Provide the [X, Y] coordinate of the cell's center where the given text is located.  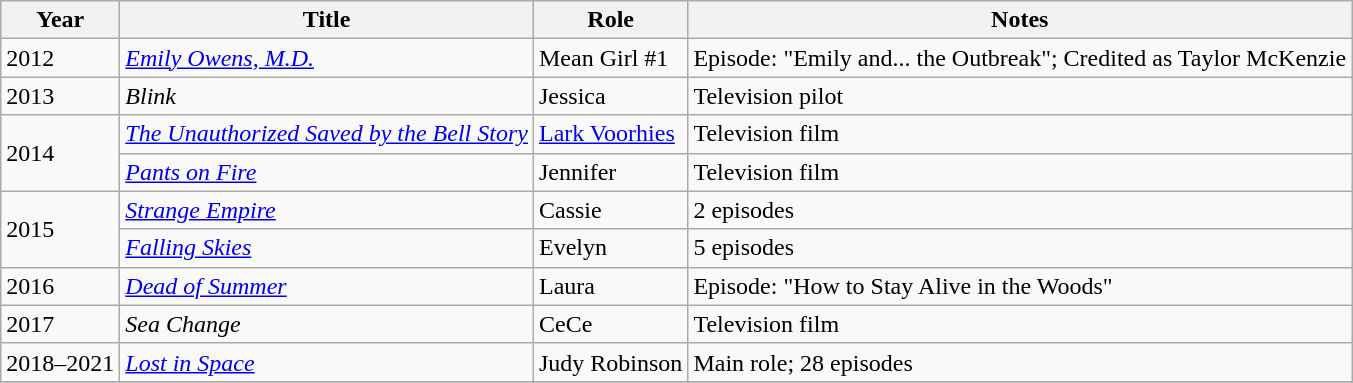
Notes [1020, 20]
Laura [610, 286]
Jessica [610, 96]
2016 [60, 286]
Sea Change [327, 324]
Television pilot [1020, 96]
Emily Owens, M.D. [327, 58]
Role [610, 20]
Judy Robinson [610, 362]
2012 [60, 58]
Episode: "How to Stay Alive in the Woods" [1020, 286]
2015 [60, 229]
Lost in Space [327, 362]
Main role; 28 episodes [1020, 362]
2013 [60, 96]
Pants on Fire [327, 172]
Dead of Summer [327, 286]
2 episodes [1020, 210]
2017 [60, 324]
Year [60, 20]
The Unauthorized Saved by the Bell Story [327, 134]
Evelyn [610, 248]
Falling Skies [327, 248]
Jennifer [610, 172]
Cassie [610, 210]
2014 [60, 153]
Episode: "Emily and... the Outbreak"; Credited as Taylor McKenzie [1020, 58]
Mean Girl #1 [610, 58]
CeCe [610, 324]
Lark Voorhies [610, 134]
2018–2021 [60, 362]
Title [327, 20]
5 episodes [1020, 248]
Strange Empire [327, 210]
Blink [327, 96]
